Return (x, y) of the center of cell containing provided text 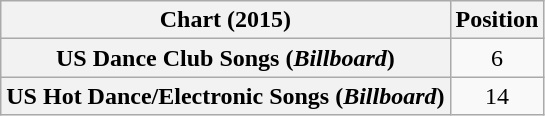
US Dance Club Songs (Billboard) (226, 58)
Chart (2015) (226, 20)
US Hot Dance/Electronic Songs (Billboard) (226, 96)
6 (497, 58)
14 (497, 96)
Position (497, 20)
